From the cell containing the given text, extract its center point as [x, y] coordinate. 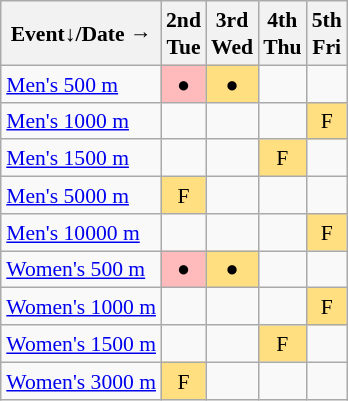
2ndTue [184, 33]
Women's 500 m [81, 268]
4thThu [282, 33]
Women's 1000 m [81, 306]
Men's 1000 m [81, 120]
Women's 1500 m [81, 344]
Event↓/Date → [81, 33]
3rdWed [232, 33]
Men's 1500 m [81, 158]
5thFri [327, 33]
Men's 10000 m [81, 232]
Women's 3000 m [81, 380]
Men's 500 m [81, 84]
Men's 5000 m [81, 194]
